From the cell containing the given text, extract its center point as [X, Y] coordinate. 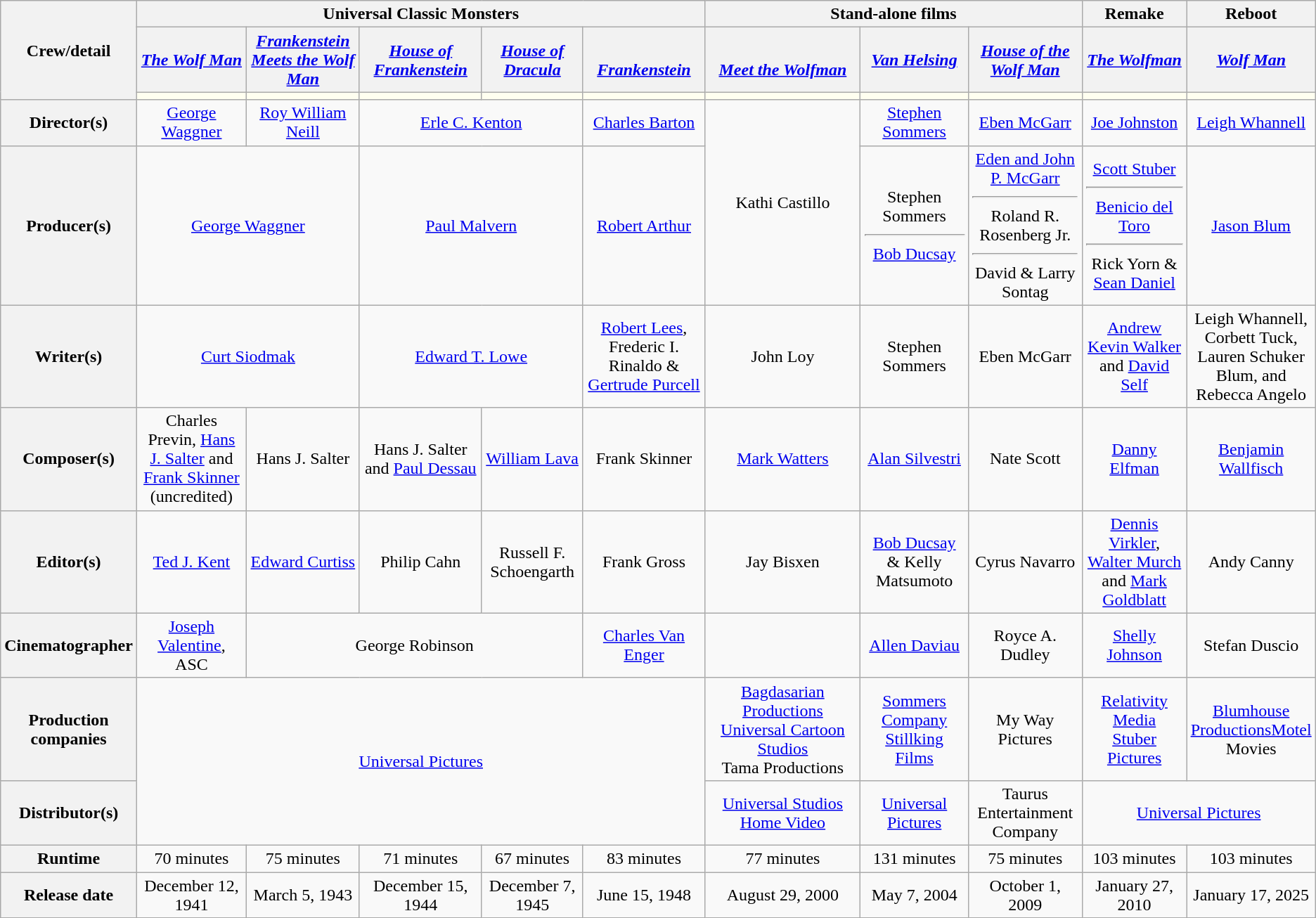
Jason Blum [1251, 225]
Editor(s) [69, 562]
Frankenstein [644, 60]
Kathi Castillo [783, 202]
77 minutes [783, 858]
John Loy [783, 356]
Sommers CompanyStillking Films [914, 729]
March 5, 1943 [302, 894]
Leigh Whannell, Corbett Tuck, Lauren Schuker Blum, and Rebecca Angelo [1251, 356]
Robert Lees, Frederic I. Rinaldo & Gertrude Purcell [644, 356]
Ted J. Kent [191, 562]
Distributor(s) [69, 813]
House of Dracula [532, 60]
George Robinson [415, 645]
Meet the Wolfman [783, 60]
Release date [69, 894]
Frank Skinner [644, 459]
Russell F. Schoengarth [532, 562]
Joe Johnston [1135, 122]
Dennis Virkler, Walter Murch and Mark Goldblatt [1135, 562]
Leigh Whannell [1251, 122]
Director(s) [69, 122]
Bob Ducsay & Kelly Matsumoto [914, 562]
Joseph Valentine, ASC [191, 645]
Frank Gross [644, 562]
Universal Studios Home Video [783, 813]
January 27, 2010 [1135, 894]
May 7, 2004 [914, 894]
Charles Van Enger [644, 645]
October 1, 2009 [1025, 894]
Stand-alone films [894, 14]
70 minutes [191, 858]
Edward T. Lowe [471, 356]
Benjamin Wallfisch [1251, 459]
December 12, 1941 [191, 894]
June 15, 1948 [644, 894]
Hans J. Salter [302, 459]
Relativity MediaStuber Pictures [1135, 729]
William Lava [532, 459]
Producer(s) [69, 225]
Production companies [69, 729]
Reboot [1251, 14]
Crew/detail [69, 51]
Royce A. Dudley [1025, 645]
Curt Siodmak [247, 356]
Andy Canny [1251, 562]
August 29, 2000 [783, 894]
Bagdasarian ProductionsUniversal Cartoon StudiosTama Productions [783, 729]
Robert Arthur [644, 225]
January 17, 2025 [1251, 894]
Mark Watters [783, 459]
Stephen SommersBob Ducsay [914, 225]
The Wolfman [1135, 60]
Nate Scott [1025, 459]
Frankenstein Meets the Wolf Man [302, 60]
Charles Previn, Hans J. Salter and Frank Skinner (uncredited) [191, 459]
Cyrus Navarro [1025, 562]
House of Frankenstein [420, 60]
Runtime [69, 858]
Philip Cahn [420, 562]
Taurus Entertainment Company [1025, 813]
Cinematographer [69, 645]
131 minutes [914, 858]
House of the Wolf Man [1025, 60]
Remake [1135, 14]
Roy William Neill [302, 122]
Erle C. Kenton [471, 122]
Composer(s) [69, 459]
Alan Silvestri [914, 459]
The Wolf Man [191, 60]
Universal Classic Monsters [420, 14]
71 minutes [420, 858]
Danny Elfman [1135, 459]
Van Helsing [914, 60]
Eden and John P. McGarrRoland R. Rosenberg Jr.David & Larry Sontag [1025, 225]
Shelly Johnson [1135, 645]
Blumhouse ProductionsMotel Movies [1251, 729]
83 minutes [644, 858]
Paul Malvern [471, 225]
December 7, 1945 [532, 894]
Stefan Duscio [1251, 645]
Wolf Man [1251, 60]
Hans J. Salter and Paul Dessau [420, 459]
Jay Bisxen [783, 562]
67 minutes [532, 858]
My Way Pictures [1025, 729]
Allen Daviau [914, 645]
Charles Barton [644, 122]
Scott StuberBenicio del ToroRick Yorn & Sean Daniel [1135, 225]
Edward Curtiss [302, 562]
December 15, 1944 [420, 894]
Andrew Kevin Walker and David Self [1135, 356]
Writer(s) [69, 356]
